Pinpoint the cell where the given text exists, returning its (X, Y) midpoint coordinate. 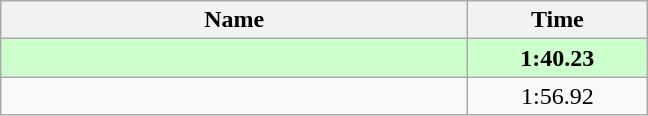
1:40.23 (558, 58)
Time (558, 20)
1:56.92 (558, 96)
Name (234, 20)
